Capture the cell that displays the provided text and extract its (X, Y) central coordinate. 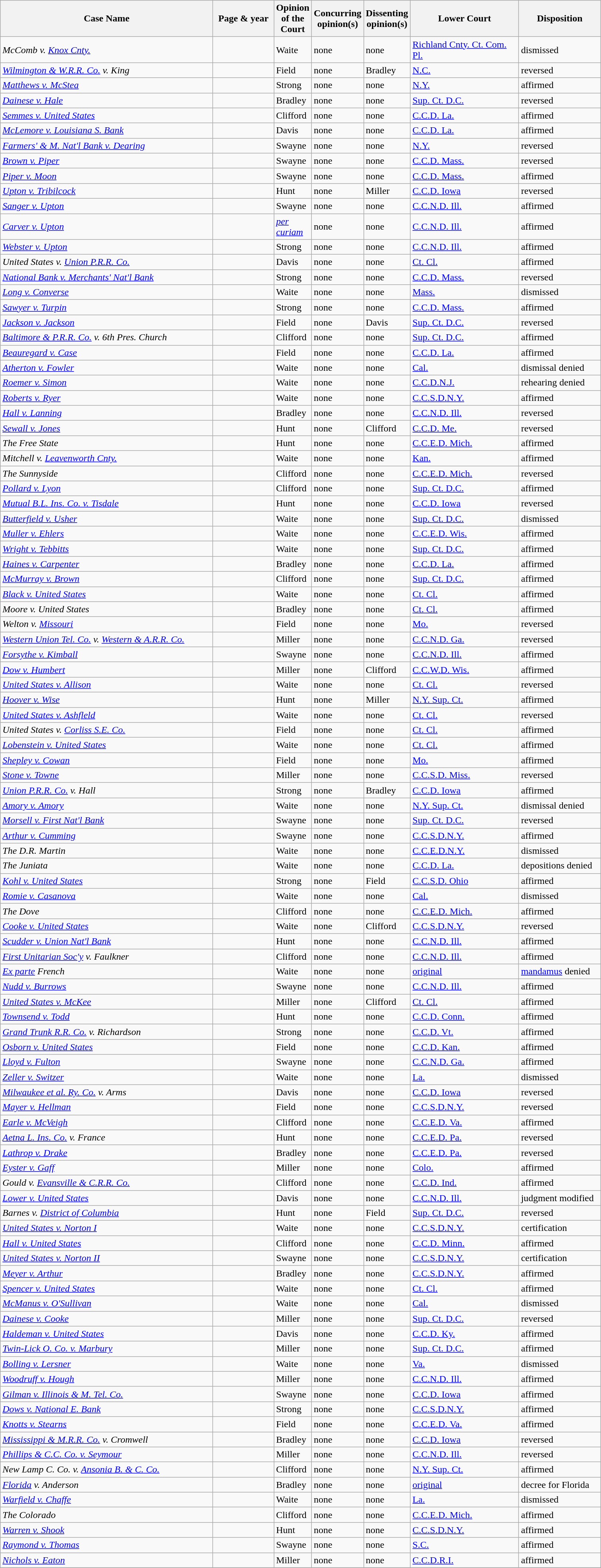
Mayer v. Hellman (107, 1107)
Gilman v. Illinois & M. Tel. Co. (107, 1394)
Twin-Lick O. Co. v. Marbury (107, 1349)
Zeller v. Switzer (107, 1077)
Union P.R.R. Co. v. Hall (107, 790)
The Colorado (107, 1515)
Stone v. Towne (107, 775)
Haldeman v. United States (107, 1334)
Kohl v. United States (107, 881)
Western Union Tel. Co. v. Western & A.R.R. Co. (107, 639)
Sanger v. Upton (107, 206)
C.C.D. Minn. (465, 1243)
Richland Cnty. Ct. Com. Pl. (465, 50)
Roberts v. Ryer (107, 398)
Bolling v. Lersner (107, 1364)
Colo. (465, 1167)
United States v. Corliss S.E. Co. (107, 730)
Dainese v. Hale (107, 100)
Nichols v. Eaton (107, 1560)
Mitchell v. Leavenworth Cnty. (107, 458)
Hall v. Lanning (107, 413)
S.C. (465, 1545)
Milwaukee et al. Ry. Co. v. Arms (107, 1092)
Farmers' & M. Nat'l Bank v. Dearing (107, 146)
Disposition (560, 19)
Hoover v. Wise (107, 700)
Hall v. United States (107, 1243)
United States v. Union P.R.R. Co. (107, 262)
Lathrop v. Drake (107, 1152)
Sewall v. Jones (107, 428)
Concurring opinion(s) (337, 19)
McLemore v. Louisiana S. Bank (107, 130)
rehearing denied (560, 383)
Welton v. Missouri (107, 624)
C.C.D. Conn. (465, 1017)
Haines v. Carpenter (107, 564)
Romie v. Casanova (107, 896)
mandamus denied (560, 972)
Baltimore & P.R.R. Co. v. 6th Pres. Church (107, 337)
Forsythe v. Kimball (107, 654)
Upton v. Tribilcock (107, 191)
Barnes v. District of Columbia (107, 1213)
The Juniata (107, 866)
judgment modified (560, 1198)
C.C.D.R.I. (465, 1560)
Amory v. Amory (107, 805)
C.C.D. Ind. (465, 1183)
The Free State (107, 443)
C.C.E.D.N.Y. (465, 851)
C.C.S.D. Miss. (465, 775)
National Bank v. Merchants' Nat'l Bank (107, 277)
Page & year (244, 19)
Sawyer v. Turpin (107, 307)
Nudd v. Burrows (107, 987)
United States v. Norton II (107, 1258)
Kan. (465, 458)
First Unitarian Soc'y v. Faulkner (107, 956)
decree for Florida (560, 1485)
Mutual B.L. Ins. Co. v. Tisdale (107, 504)
depositions denied (560, 866)
Dows v. National E. Bank (107, 1409)
McMurray v. Brown (107, 579)
C.C.D. Me. (465, 428)
Scudder v. Union Nat'l Bank (107, 941)
C.C.D. Ky. (465, 1334)
Gould v. Evansville & C.R.R. Co. (107, 1183)
Morsell v. First Nat'l Bank (107, 820)
Townsend v. Todd (107, 1017)
Aetna L. Ins. Co. v. France (107, 1137)
C.C.D. Kan. (465, 1047)
C.C.D.N.J. (465, 383)
The Dove (107, 911)
Arthur v. Cumming (107, 836)
per curiam (293, 226)
Butterfield v. Usher (107, 519)
Spencer v. United States (107, 1288)
Black v. United States (107, 594)
C.C.W.D. Wis. (465, 669)
Earle v. McVeigh (107, 1122)
Case Name (107, 19)
Long v. Converse (107, 292)
Brown v. Piper (107, 161)
Wilmington & W.R.R. Co. v. King (107, 70)
Semmes v. United States (107, 115)
Dainese v. Cooke (107, 1319)
Warfield v. Chaffe (107, 1500)
Phillips & C.C. Co. v. Seymour (107, 1455)
Dow v. Humbert (107, 669)
McComb v. Knox Cnty. (107, 50)
Florida v. Anderson (107, 1485)
Knotts v. Stearns (107, 1424)
The D.R. Martin (107, 851)
C.C.E.D. Wis. (465, 534)
Carver v. Upton (107, 226)
United States v. Norton I (107, 1228)
Piper v. Moon (107, 176)
Shepley v. Cowan (107, 760)
Muller v. Ehlers (107, 534)
Pollard v. Lyon (107, 489)
Moore v. United States (107, 609)
Lower v. United States (107, 1198)
Opinion of the Court (293, 19)
Warren v. Shook (107, 1530)
United States v. Ashfleld (107, 715)
Atherton v. Fowler (107, 368)
C.C.D. Vt. (465, 1032)
Eyster v. Gaff (107, 1167)
McManus v. O'Sullivan (107, 1303)
Lloyd v. Fulton (107, 1062)
Lower Court (465, 19)
Dissenting opinion(s) (387, 19)
C.C.S.D. Ohio (465, 881)
Ex parte French (107, 972)
Va. (465, 1364)
Matthews v. McStea (107, 85)
Meyer v. Arthur (107, 1273)
Jackson v. Jackson (107, 322)
Mass. (465, 292)
Raymond v. Thomas (107, 1545)
Woodruff v. Hough (107, 1379)
Webster v. Upton (107, 247)
United States v. McKee (107, 1002)
Osborn v. United States (107, 1047)
New Lamp C. Co. v. Ansonia B. & C. Co. (107, 1470)
Cooke v. United States (107, 926)
Lobenstein v. United States (107, 745)
Beauregard v. Case (107, 353)
United States v. Allison (107, 684)
Roemer v. Simon (107, 383)
The Sunnyside (107, 473)
Grand Trunk R.R. Co. v. Richardson (107, 1032)
Wright v. Tebbitts (107, 549)
N.C. (465, 70)
Mississippi & M.R.R. Co. v. Cromwell (107, 1439)
